For the text-containing cell, return its midpoint in (X, Y) coordinate format. 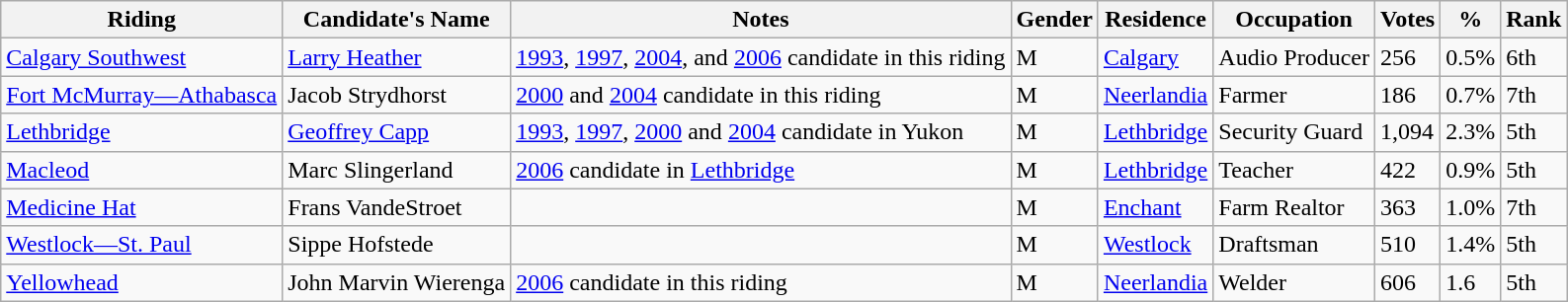
Welder (1294, 282)
Occupation (1294, 20)
363 (1407, 207)
256 (1407, 57)
Calgary Southwest (142, 57)
Calgary (1155, 57)
Fort McMurray—Athabasca (142, 95)
Marc Slingerland (397, 170)
Yellowhead (142, 282)
Larry Heather (397, 57)
186 (1407, 95)
1,094 (1407, 132)
Geoffrey Capp (397, 132)
Westlock—St. Paul (142, 245)
Candidate's Name (397, 20)
2.3% (1470, 132)
606 (1407, 282)
0.7% (1470, 95)
Enchant (1155, 207)
1.6 (1470, 282)
Farmer (1294, 95)
Medicine Hat (142, 207)
Draftsman (1294, 245)
510 (1407, 245)
2000 and 2004 candidate in this riding (761, 95)
Macleod (142, 170)
Westlock (1155, 245)
Riding (142, 20)
0.5% (1470, 57)
1.0% (1470, 207)
2006 candidate in this riding (761, 282)
6th (1533, 57)
Sippe Hofstede (397, 245)
Teacher (1294, 170)
0.9% (1470, 170)
2006 candidate in Lethbridge (761, 170)
Frans VandeStroet (397, 207)
Gender (1054, 20)
Rank (1533, 20)
1.4% (1470, 245)
John Marvin Wierenga (397, 282)
Votes (1407, 20)
% (1470, 20)
Notes (761, 20)
Security Guard (1294, 132)
Audio Producer (1294, 57)
Farm Realtor (1294, 207)
1993, 1997, 2000 and 2004 candidate in Yukon (761, 132)
Residence (1155, 20)
422 (1407, 170)
Jacob Strydhorst (397, 95)
1993, 1997, 2004, and 2006 candidate in this riding (761, 57)
